Detect which cell encompasses the target text, then output its (x, y) center coordinate. 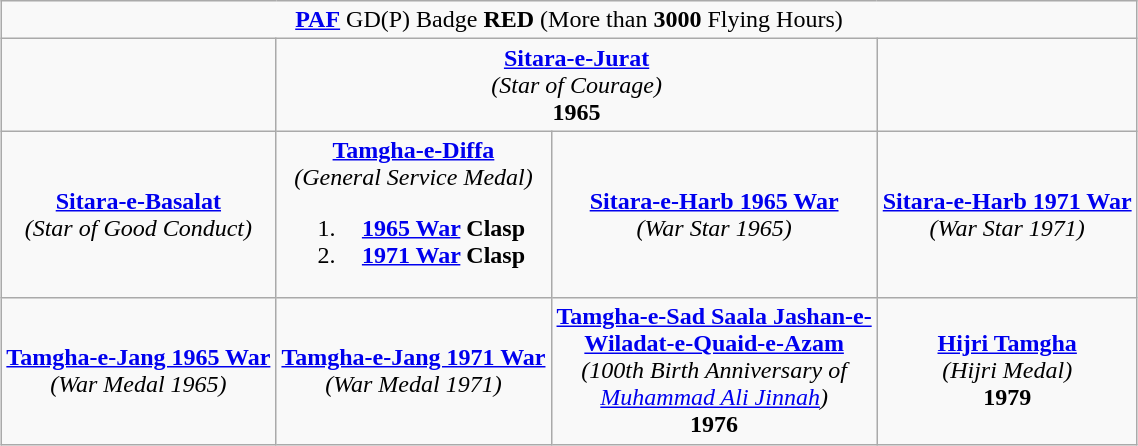
PAF GD(P) Badge RED (More than 3000 Flying Hours) (569, 20)
Tamgha-e-Sad Saala Jashan-e-Wiladat-e-Quaid-e-Azam(100th Birth Anniversary ofMuhammad Ali Jinnah)1976 (714, 371)
Tamgha-e-Jang 1965 War(War Medal 1965) (138, 371)
Hijri Tamgha(Hijri Medal)1979 (1007, 371)
Tamgha-e-Jang 1971 War(War Medal 1971) (414, 371)
Sitara-e-Basalat(Star of Good Conduct) (138, 214)
Sitara-e-Harb 1965 War(War Star 1965) (714, 214)
Sitara-e-Harb 1971 War(War Star 1971) (1007, 214)
Sitara-e-Jurat(Star of Courage)1965 (576, 85)
Tamgha-e-Diffa(General Service Medal)1965 War Clasp1971 War Clasp (414, 214)
